Return the (x, y) coordinate for the center point of the cell that contains the specified text.  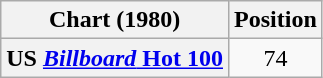
74 (276, 58)
US Billboard Hot 100 (115, 58)
Chart (1980) (115, 20)
Position (276, 20)
